Pinpoint the cell where the given text exists, returning its [x, y] midpoint coordinate. 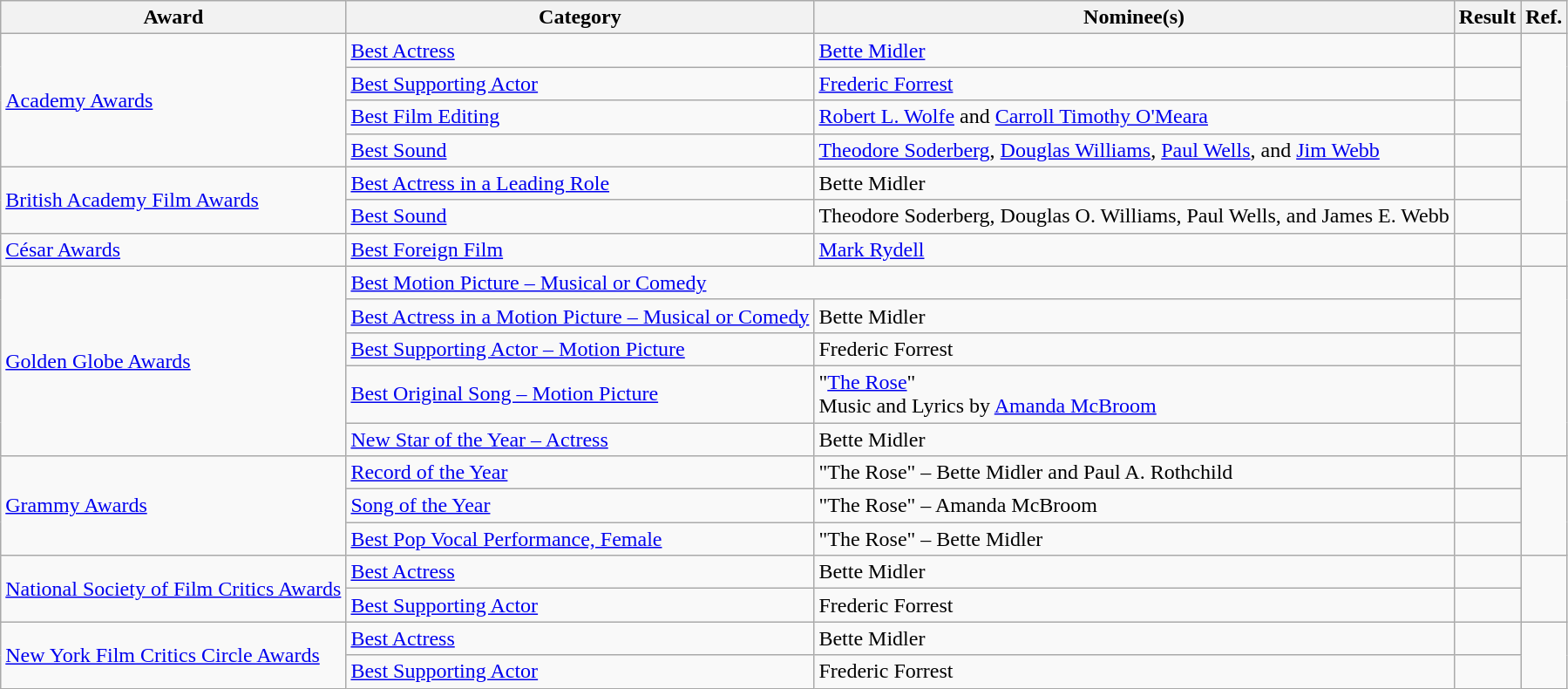
Best Actress in a Motion Picture – Musical or Comedy [580, 316]
Ref. [1544, 17]
Mark Rydell [1134, 249]
Best Original Song – Motion Picture [580, 394]
Record of the Year [580, 473]
Golden Globe Awards [173, 361]
Award [173, 17]
Best Pop Vocal Performance, Female [580, 539]
Robert L. Wolfe and Carroll Timothy O'Meara [1134, 117]
"The Rose" – Bette Midler and Paul A. Rothchild [1134, 473]
"The Rose" Music and Lyrics by Amanda McBroom [1134, 394]
Category [580, 17]
Best Motion Picture – Musical or Comedy [899, 283]
Grammy Awards [173, 506]
Best Foreign Film [580, 249]
National Society of Film Critics Awards [173, 589]
Best Film Editing [580, 117]
British Academy Film Awards [173, 200]
Result [1487, 17]
"The Rose" – Amanda McBroom [1134, 506]
Theodore Soderberg, Douglas Williams, Paul Wells, and Jim Webb [1134, 150]
César Awards [173, 249]
New Star of the Year – Actress [580, 439]
Song of the Year [580, 506]
Theodore Soderberg, Douglas O. Williams, Paul Wells, and James E. Webb [1134, 216]
"The Rose" – Bette Midler [1134, 539]
Academy Awards [173, 100]
New York Film Critics Circle Awards [173, 655]
Nominee(s) [1134, 17]
Best Supporting Actor – Motion Picture [580, 349]
Best Actress in a Leading Role [580, 183]
